Extract the (x, y) coordinate from the center of the cell holding the provided text.  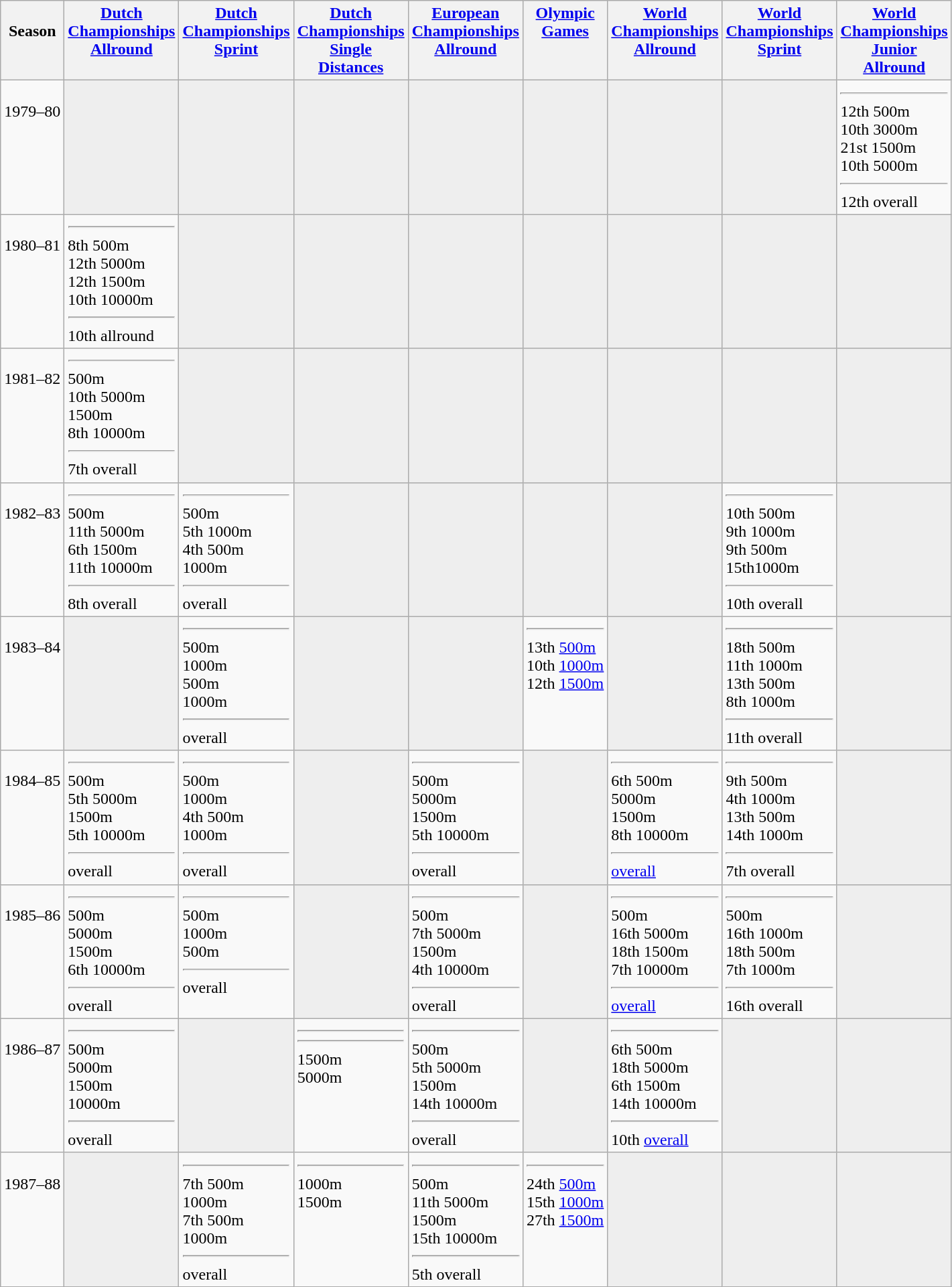
500m 1000m 4th 500m 1000m overall (236, 817)
24th 500m 15th 1000m 27th 1500m (565, 1219)
Dutch Championships Single Distances (351, 40)
1979–80 (32, 147)
500m 5th 1000m 4th 500m 1000m overall (236, 549)
1984–85 (32, 817)
European Championships Allround (465, 40)
500m 5th 5000m 1500m 5th 10000m overall (122, 817)
6th 500m 18th 5000m 6th 1500m 14th 10000m 10th overall (665, 1085)
Olympic Games (565, 40)
1986–87 (32, 1085)
1980–81 (32, 281)
13th 500m 10th 1000m 12th 1500m (565, 683)
7th 500m 1000m 7th 500m 1000m overall (236, 1219)
500m 10th 5000m 1500m 8th 10000m 7th overall (122, 415)
1500m 5000m (351, 1085)
World Championships Junior Allround (894, 40)
18th 500m 11th 1000m 13th 500m 8th 1000m 11th overall (780, 683)
World Championships Sprint (780, 40)
1981–82 (32, 415)
12th 500m 10th 3000m 21st 1500m 10th 5000m 12th overall (894, 147)
8th 500m 12th 5000m 12th 1500m 10th 10000m 10th allround (122, 281)
500m 7th 5000m 1500m 4th 10000m overall (465, 951)
500m 5000m 1500m 6th 10000m overall (122, 951)
1000m 1500m (351, 1219)
World Championships Allround (665, 40)
500m 16th 1000m 18th 500m 7th 1000m 16th overall (780, 951)
1985–86 (32, 951)
1982–83 (32, 549)
500m 11th 5000m 1500m 15th 10000m 5th overall (465, 1219)
9th 500m 4th 1000m 13th 500m 14th 1000m 7th overall (780, 817)
10th 500m 9th 1000m 9th 500m 15th1000m 10th overall (780, 549)
1983–84 (32, 683)
Dutch Championships Allround (122, 40)
500m 1000m 500m 1000m overall (236, 683)
6th 500m 5000m 1500m 8th 10000m overall (665, 817)
500m 5th 5000m 1500m 14th 10000m overall (465, 1085)
1987–88 (32, 1219)
500m 5000m 1500m 10000m overall (122, 1085)
500m 1000m 500m overall (236, 951)
Dutch Championships Sprint (236, 40)
500m 16th 5000m 18th 1500m 7th 10000m overall (665, 951)
Season (32, 40)
500m 11th 5000m 6th 1500m 11th 10000m 8th overall (122, 549)
500m 5000m 1500m 5th 10000m overall (465, 817)
